Output the [X, Y] coordinate of the center of the cell containing the given text.  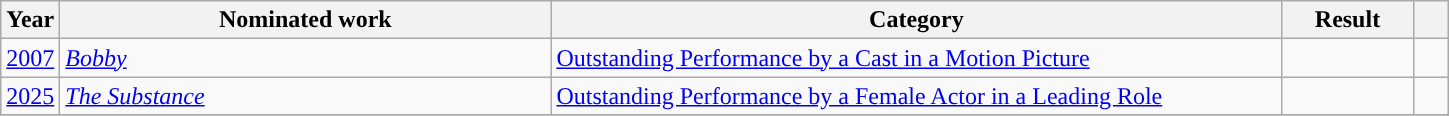
Result [1348, 20]
The Substance [306, 96]
Year [30, 20]
Nominated work [306, 20]
2025 [30, 96]
Outstanding Performance by a Cast in a Motion Picture [916, 58]
Category [916, 20]
2007 [30, 58]
Bobby [306, 58]
Outstanding Performance by a Female Actor in a Leading Role [916, 96]
